Identify which cell holds the provided text, then report its [X, Y] central coordinate. 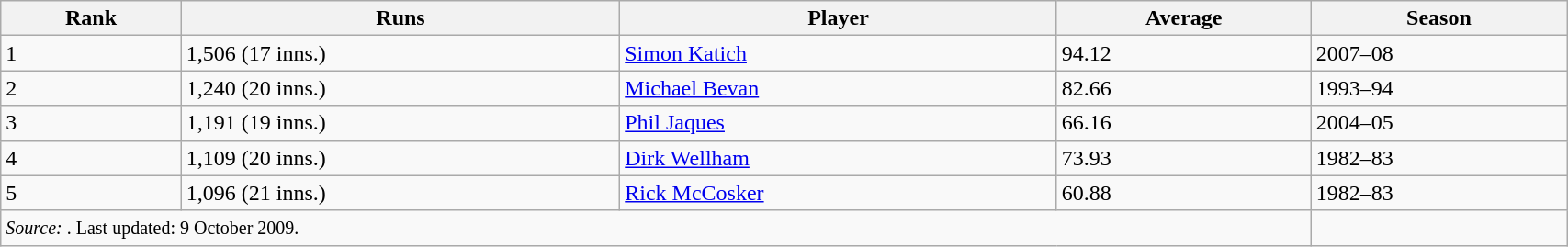
1,109 (20 inns.) [400, 158]
Michael Bevan [839, 88]
5 [91, 193]
Runs [400, 18]
1,506 (17 inns.) [400, 53]
Rank [91, 18]
1,191 (19 inns.) [400, 123]
2007–08 [1438, 53]
1993–94 [1438, 88]
Player [839, 18]
66.16 [1183, 123]
Simon Katich [839, 53]
Rick McCosker [839, 193]
Dirk Wellham [839, 158]
4 [91, 158]
1,096 (21 inns.) [400, 193]
82.66 [1183, 88]
Average [1183, 18]
94.12 [1183, 53]
2 [91, 88]
73.93 [1183, 158]
60.88 [1183, 193]
Season [1438, 18]
Phil Jaques [839, 123]
2004–05 [1438, 123]
1,240 (20 inns.) [400, 88]
Source: . Last updated: 9 October 2009. [656, 228]
1 [91, 53]
3 [91, 123]
